Return the [X, Y] coordinate for the center point of the cell that contains the specified text.  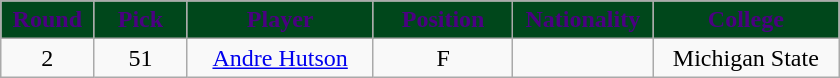
Player [280, 20]
F [443, 58]
Nationality [583, 20]
Pick [140, 20]
Michigan State [746, 58]
2 [48, 58]
Round [48, 20]
Position [443, 20]
51 [140, 58]
College [746, 20]
Andre Hutson [280, 58]
